From the cell containing the given text, extract its center point as [x, y] coordinate. 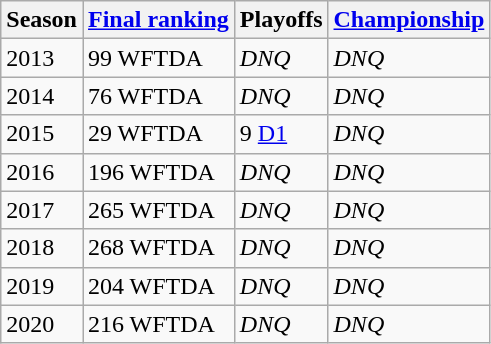
216 WFTDA [158, 324]
Final ranking [158, 20]
Season [42, 20]
204 WFTDA [158, 286]
2014 [42, 96]
99 WFTDA [158, 58]
9 D1 [281, 134]
76 WFTDA [158, 96]
268 WFTDA [158, 248]
2019 [42, 286]
2016 [42, 172]
2013 [42, 58]
29 WFTDA [158, 134]
Playoffs [281, 20]
2015 [42, 134]
Championship [409, 20]
265 WFTDA [158, 210]
2017 [42, 210]
2018 [42, 248]
2020 [42, 324]
196 WFTDA [158, 172]
